Pinpoint the cell where the given text exists, returning its [x, y] midpoint coordinate. 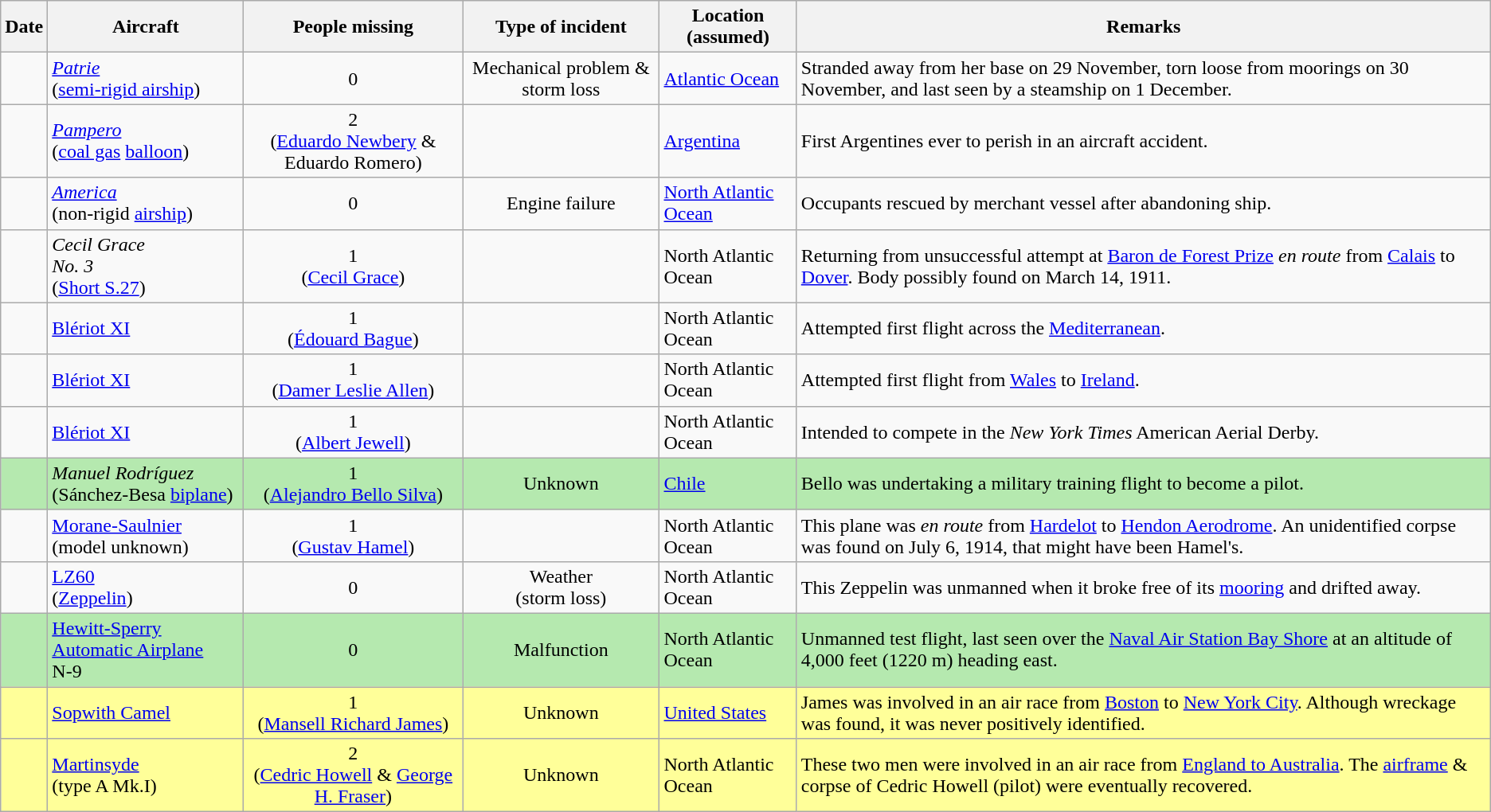
2(Cedric Howell & George H. Fraser) [354, 775]
Morane-Saulnier(model unknown) [146, 535]
Location (assumed) [728, 27]
People missing [354, 27]
Date [24, 27]
These two men were involved in an air race from England to Australia. The airframe & corpse of Cedric Howell (pilot) were eventually recovered. [1144, 775]
Martinsyde(type A Mk.I) [146, 775]
This Zeppelin was unmanned when it broke free of its mooring and drifted away. [1144, 588]
Type of incident [561, 27]
Stranded away from her base on 29 November, torn loose from moorings on 30 November, and last seen by a steamship on 1 December. [1144, 78]
Malfunction [561, 650]
1(Albert Jewell) [354, 431]
Weather(storm loss) [561, 588]
Argentina [728, 141]
First Argentines ever to perish in an aircraft accident. [1144, 141]
2(Eduardo Newbery & Eduardo Romero) [354, 141]
1(Édouard Bague) [354, 328]
Manuel Rodríguez(Sánchez-Besa biplane) [146, 484]
Occupants rescued by merchant vessel after abandoning ship. [1144, 204]
1(Mansell Richard James) [354, 712]
LZ60(Zeppelin) [146, 588]
Cecil GraceNo. 3(Short S.27) [146, 266]
This plane was en route from Hardelot to Hendon Aerodrome. An unidentified corpse was found on July 6, 1914, that might have been Hamel's. [1144, 535]
1(Damer Leslie Allen) [354, 381]
Mechanical problem & storm loss [561, 78]
Patrie(semi-rigid airship) [146, 78]
Bello was undertaking a military training flight to become a pilot. [1144, 484]
Sopwith Camel [146, 712]
Engine failure [561, 204]
Atlantic Ocean [728, 78]
Attempted first flight from Wales to Ireland. [1144, 381]
Remarks [1144, 27]
Aircraft [146, 27]
Unmanned test flight, last seen over the Naval Air Station Bay Shore at an altitude of 4,000 feet (1220 m) heading east. [1144, 650]
Attempted first flight across the Mediterranean. [1144, 328]
1(Alejandro Bello Silva) [354, 484]
Pampero(coal gas balloon) [146, 141]
James was involved in an air race from Boston to New York City. Although wreckage was found, it was never positively identified. [1144, 712]
Intended to compete in the New York Times American Aerial Derby. [1144, 431]
Hewitt-Sperry Automatic AirplaneN-9 [146, 650]
United States [728, 712]
1(Gustav Hamel) [354, 535]
Chile [728, 484]
Returning from unsuccessful attempt at Baron de Forest Prize en route from Calais to Dover. Body possibly found on March 14, 1911. [1144, 266]
America(non-rigid airship) [146, 204]
1(Cecil Grace) [354, 266]
